Locate the cell with the specified text and output its [x, y] center coordinate. 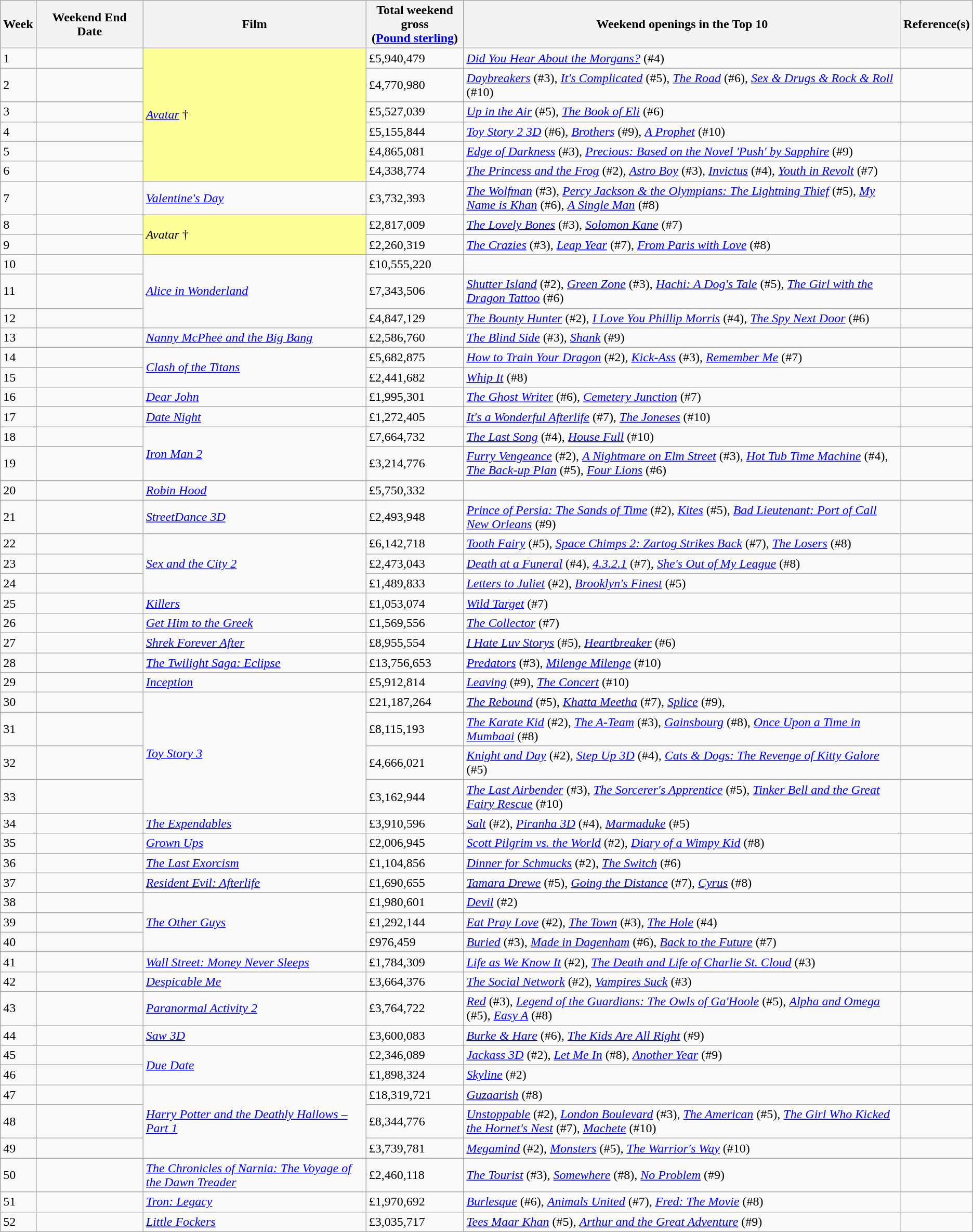
34 [18, 823]
The Ghost Writer (#6), Cemetery Junction (#7) [682, 397]
Tamara Drewe (#5), Going the Distance (#7), Cyrus (#8) [682, 883]
£8,955,554 [415, 643]
£5,155,844 [415, 132]
Little Fockers [255, 1222]
The Last Exorcism [255, 863]
£2,460,118 [415, 1175]
Buried (#3), Made in Dagenham (#6), Back to the Future (#7) [682, 942]
Guzaarish (#8) [682, 1095]
24 [18, 583]
13 [18, 338]
52 [18, 1222]
11 [18, 291]
The Other Guys [255, 922]
Film [255, 24]
7 [18, 198]
Leaving (#9), The Concert (#10) [682, 683]
Eat Pray Love (#2), The Town (#3), The Hole (#4) [682, 922]
Scott Pilgrim vs. the World (#2), Diary of a Wimpy Kid (#8) [682, 843]
Burlesque (#6), Animals United (#7), Fred: The Movie (#8) [682, 1202]
20 [18, 490]
Iron Man 2 [255, 453]
Furry Vengeance (#2), A Nightmare on Elm Street (#3), Hot Tub Time Machine (#4), The Back-up Plan (#5), Four Lions (#6) [682, 464]
The Expendables [255, 823]
5 [18, 151]
12 [18, 318]
I Hate Luv Storys (#5), Heartbreaker (#6) [682, 643]
£6,142,718 [415, 544]
£3,764,722 [415, 1008]
The Last Song (#4), House Full (#10) [682, 437]
22 [18, 544]
Whip It (#8) [682, 377]
£2,260,319 [415, 244]
16 [18, 397]
6 [18, 171]
£2,346,089 [415, 1055]
£1,784,309 [415, 962]
£2,473,043 [415, 563]
Did You Hear About the Morgans? (#4) [682, 58]
42 [18, 981]
The Lovely Bones (#3), Solomon Kane (#7) [682, 225]
Letters to Juliet (#2), Brooklyn's Finest (#5) [682, 583]
Salt (#2), Piranha 3D (#4), Marmaduke (#5) [682, 823]
£1,995,301 [415, 397]
Unstoppable (#2), London Boulevard (#3), The American (#5), The Girl Who Kicked the Hornet's Nest (#7), Machete (#10) [682, 1122]
£1,053,074 [415, 603]
39 [18, 922]
Tooth Fairy (#5), Space Chimps 2: Zartog Strikes Back (#7), The Losers (#8) [682, 544]
£3,910,596 [415, 823]
£3,600,083 [415, 1035]
4 [18, 132]
15 [18, 377]
27 [18, 643]
18 [18, 437]
Shutter Island (#2), Green Zone (#3), Hachi: A Dog's Tale (#5), The Girl with the Dragon Tattoo (#6) [682, 291]
2 [18, 85]
17 [18, 417]
31 [18, 729]
Wall Street: Money Never Sleeps [255, 962]
21 [18, 517]
41 [18, 962]
Weekend openings in the Top 10 [682, 24]
Tron: Legacy [255, 1202]
Sex and the City 2 [255, 563]
The Last Airbender (#3), The Sorcerer's Apprentice (#5), Tinker Bell and the Great Fairy Rescue (#10) [682, 796]
Clash of the Titans [255, 368]
The Collector (#7) [682, 623]
Megamind (#2), Monsters (#5), The Warrior's Way (#10) [682, 1148]
How to Train Your Dragon (#2), Kick-Ass (#3), Remember Me (#7) [682, 358]
Devil (#2) [682, 902]
Date Night [255, 417]
The Chronicles of Narnia: The Voyage of the Dawn Treader [255, 1175]
StreetDance 3D [255, 517]
£1,970,692 [415, 1202]
£1,104,856 [415, 863]
46 [18, 1075]
14 [18, 358]
£18,319,721 [415, 1095]
Up in the Air (#5), The Book of Eli (#6) [682, 112]
Week [18, 24]
Edge of Darkness (#3), Precious: Based on the Novel 'Push' by Sapphire (#9) [682, 151]
£1,489,833 [415, 583]
25 [18, 603]
40 [18, 942]
£4,865,081 [415, 151]
£1,980,601 [415, 902]
Total weekend gross(Pound sterling) [415, 24]
£2,493,948 [415, 517]
33 [18, 796]
The Crazies (#3), Leap Year (#7), From Paris with Love (#8) [682, 244]
£4,847,129 [415, 318]
Despicable Me [255, 981]
Get Him to the Greek [255, 623]
44 [18, 1035]
£5,682,875 [415, 358]
The Social Network (#2), Vampires Suck (#3) [682, 981]
Valentine's Day [255, 198]
23 [18, 563]
£7,664,732 [415, 437]
Red (#3), Legend of the Guardians: The Owls of Ga'Hoole (#5), Alpha and Omega (#5), Easy A (#8) [682, 1008]
10 [18, 264]
£2,006,945 [415, 843]
Inception [255, 683]
£2,441,682 [415, 377]
£2,817,009 [415, 225]
38 [18, 902]
3 [18, 112]
The Rebound (#5), Khatta Meetha (#7), Splice (#9), [682, 702]
Reference(s) [937, 24]
£3,214,776 [415, 464]
9 [18, 244]
£10,555,220 [415, 264]
Death at a Funeral (#4), 4.3.2.1 (#7), She's Out of My League (#8) [682, 563]
45 [18, 1055]
8 [18, 225]
Harry Potter and the Deathly Hallows – Part 1 [255, 1122]
£3,739,781 [415, 1148]
The Tourist (#3), Somewhere (#8), No Problem (#9) [682, 1175]
51 [18, 1202]
Prince of Persia: The Sands of Time (#2), Kites (#5), Bad Lieutenant: Port of Call New Orleans (#9) [682, 517]
£5,940,479 [415, 58]
Paranormal Activity 2 [255, 1008]
Nanny McPhee and the Big Bang [255, 338]
£2,586,760 [415, 338]
29 [18, 683]
Alice in Wonderland [255, 291]
£3,162,944 [415, 796]
£4,666,021 [415, 763]
£8,344,776 [415, 1122]
26 [18, 623]
28 [18, 663]
£3,732,393 [415, 198]
Due Date [255, 1065]
Daybreakers (#3), It's Complicated (#5), The Road (#6), Sex & Drugs & Rock & Roll (#10) [682, 85]
Life as We Know It (#2), The Death and Life of Charlie St. Cloud (#3) [682, 962]
£5,527,039 [415, 112]
Wild Target (#7) [682, 603]
Robin Hood [255, 490]
£1,272,405 [415, 417]
Dinner for Schmucks (#2), The Switch (#6) [682, 863]
£1,569,556 [415, 623]
Dear John [255, 397]
37 [18, 883]
£21,187,264 [415, 702]
£4,338,774 [415, 171]
49 [18, 1148]
Burke & Hare (#6), The Kids Are All Right (#9) [682, 1035]
35 [18, 843]
The Wolfman (#3), Percy Jackson & the Olympians: The Lightning Thief (#5), My Name is Khan (#6), A Single Man (#8) [682, 198]
£5,912,814 [415, 683]
£5,750,332 [415, 490]
£1,898,324 [415, 1075]
£3,035,717 [415, 1222]
£8,115,193 [415, 729]
£976,459 [415, 942]
The Blind Side (#3), Shank (#9) [682, 338]
Shrek Forever After [255, 643]
32 [18, 763]
Jackass 3D (#2), Let Me In (#8), Another Year (#9) [682, 1055]
The Twilight Saga: Eclipse [255, 663]
£1,292,144 [415, 922]
30 [18, 702]
Saw 3D [255, 1035]
36 [18, 863]
19 [18, 464]
£3,664,376 [415, 981]
Toy Story 3 [255, 753]
Toy Story 2 3D (#6), Brothers (#9), A Prophet (#10) [682, 132]
Weekend End Date [89, 24]
Skyline (#2) [682, 1075]
The Princess and the Frog (#2), Astro Boy (#3), Invictus (#4), Youth in Revolt (#7) [682, 171]
Killers [255, 603]
Predators (#3), Milenge Milenge (#10) [682, 663]
£13,756,653 [415, 663]
It's a Wonderful Afterlife (#7), The Joneses (#10) [682, 417]
48 [18, 1122]
1 [18, 58]
Knight and Day (#2), Step Up 3D (#4), Cats & Dogs: The Revenge of Kitty Galore (#5) [682, 763]
£1,690,655 [415, 883]
Resident Evil: Afterlife [255, 883]
43 [18, 1008]
47 [18, 1095]
£4,770,980 [415, 85]
£7,343,506 [415, 291]
Grown Ups [255, 843]
The Karate Kid (#2), The A-Team (#3), Gainsbourg (#8), Once Upon a Time in Mumbaai (#8) [682, 729]
50 [18, 1175]
Tees Maar Khan (#5), Arthur and the Great Adventure (#9) [682, 1222]
The Bounty Hunter (#2), I Love You Phillip Morris (#4), The Spy Next Door (#6) [682, 318]
